From the cell containing the given text, extract its center point as [X, Y] coordinate. 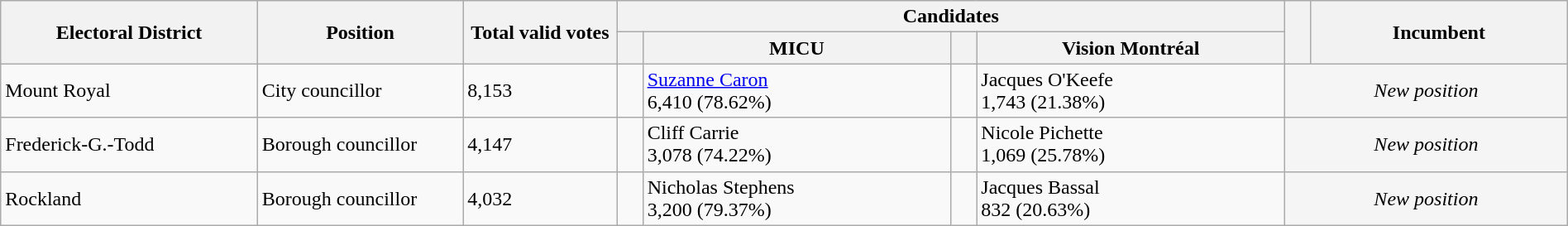
Position [360, 32]
Electoral District [129, 32]
4,032 [540, 199]
Nicholas Stephens3,200 (79.37%) [797, 199]
4,147 [540, 144]
Incumbent [1439, 32]
Suzanne Caron6,410 (78.62%) [797, 91]
City councillor [360, 91]
Vision Montréal [1131, 48]
MICU [797, 48]
Cliff Carrie3,078 (74.22%) [797, 144]
Candidates [951, 17]
Mount Royal [129, 91]
Rockland [129, 199]
Total valid votes [540, 32]
Nicole Pichette1,069 (25.78%) [1131, 144]
8,153 [540, 91]
Frederick-G.-Todd [129, 144]
Jacques Bassal832 (20.63%) [1131, 199]
Jacques O'Keefe1,743 (21.38%) [1131, 91]
